For the text-containing cell, return its midpoint in [x, y] coordinate format. 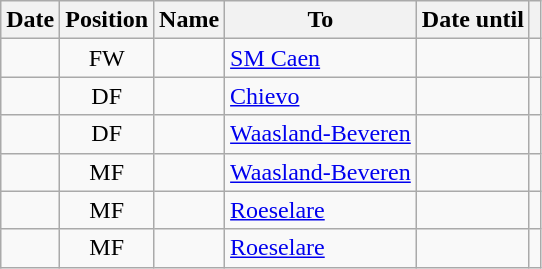
Chievo [321, 96]
Date [30, 20]
To [321, 20]
FW [107, 58]
Date until [472, 20]
Name [190, 20]
Position [107, 20]
SM Caen [321, 58]
